From the cell containing the given text, extract its center point as (X, Y) coordinate. 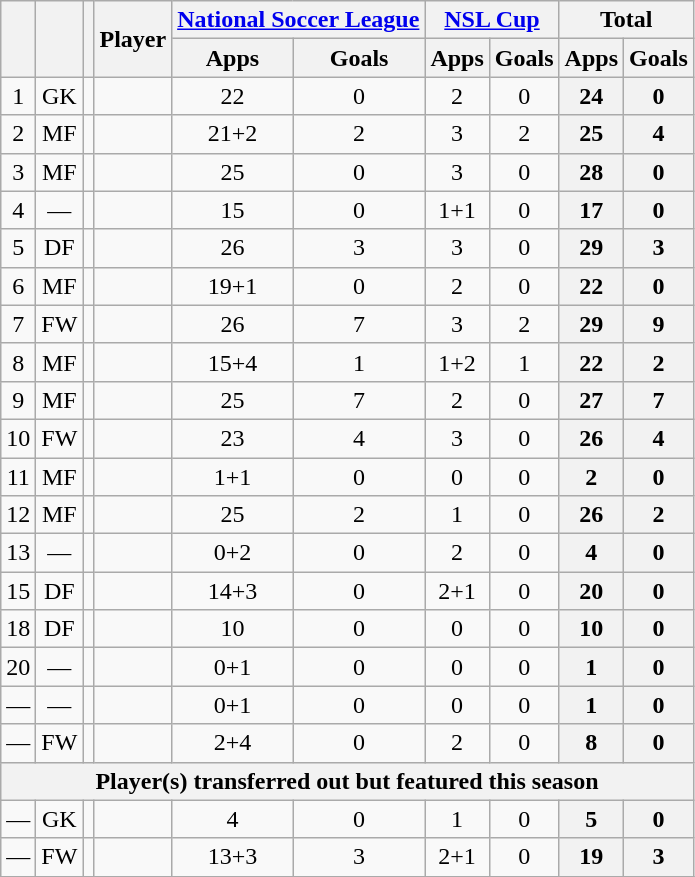
15+4 (233, 362)
2+4 (233, 743)
28 (591, 172)
Total (626, 20)
19 (591, 857)
11 (18, 477)
13 (18, 553)
24 (591, 96)
17 (591, 210)
Player (133, 39)
6 (18, 286)
27 (591, 400)
0+2 (233, 553)
23 (233, 438)
18 (18, 629)
National Soccer League (298, 20)
NSL Cup (492, 20)
21+2 (233, 134)
19+1 (233, 286)
13+3 (233, 857)
14+3 (233, 591)
1+2 (457, 362)
Player(s) transferred out but featured this season (348, 781)
12 (18, 515)
